Return (x, y) of the center of cell containing provided text 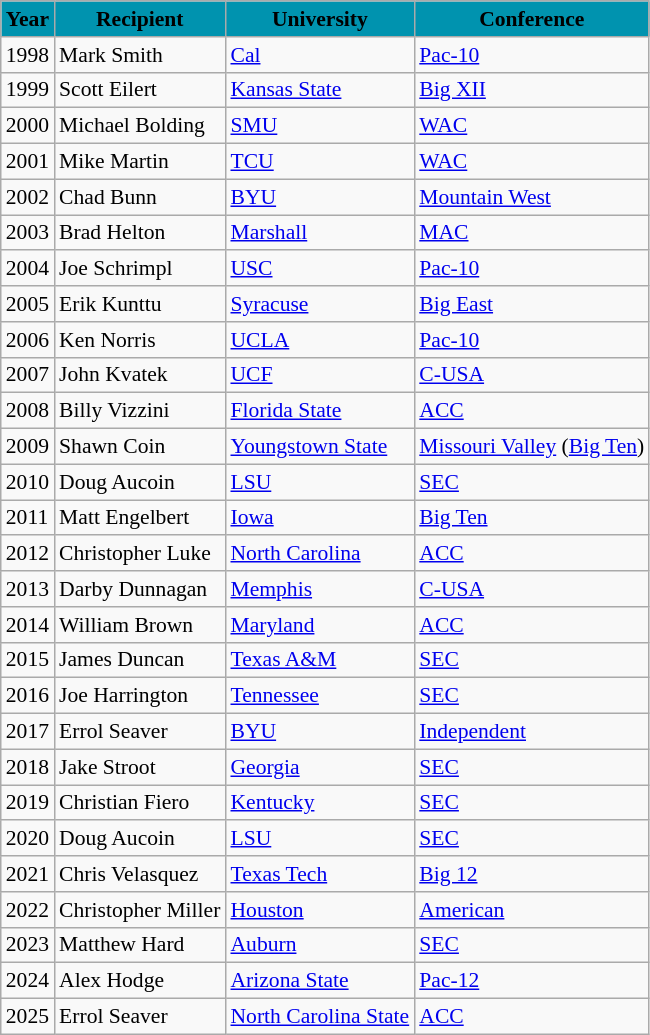
Brad Helton (140, 233)
2003 (28, 233)
2010 (28, 482)
Independent (532, 732)
2013 (28, 589)
2016 (28, 696)
2006 (28, 340)
Christopher Luke (140, 554)
MAC (532, 233)
Matthew Hard (140, 945)
Houston (320, 910)
Big 12 (532, 874)
2000 (28, 126)
American (532, 910)
2019 (28, 803)
2020 (28, 839)
Big XII (532, 90)
Memphis (320, 589)
John Kvatek (140, 375)
Joe Harrington (140, 696)
Christian Fiero (140, 803)
Maryland (320, 625)
1998 (28, 55)
Shawn Coin (140, 447)
UCF (320, 375)
Chad Bunn (140, 197)
2005 (28, 304)
William Brown (140, 625)
2012 (28, 554)
TCU (320, 162)
Tennessee (320, 696)
UCLA (320, 340)
Mike Martin (140, 162)
Chris Velasquez (140, 874)
2021 (28, 874)
Big Ten (532, 518)
2014 (28, 625)
SMU (320, 126)
Erik Kunttu (140, 304)
North Carolina (320, 554)
2022 (28, 910)
Cal (320, 55)
Big East (532, 304)
Arizona State (320, 981)
North Carolina State (320, 1017)
Ken Norris (140, 340)
Christopher Miller (140, 910)
2002 (28, 197)
James Duncan (140, 660)
Scott Eilert (140, 90)
Youngstown State (320, 447)
Conference (532, 19)
2018 (28, 767)
2017 (28, 732)
Kansas State (320, 90)
2008 (28, 411)
2015 (28, 660)
Matt Engelbert (140, 518)
1999 (28, 90)
Billy Vizzini (140, 411)
Jake Stroot (140, 767)
Missouri Valley (Big Ten) (532, 447)
Marshall (320, 233)
2024 (28, 981)
2001 (28, 162)
USC (320, 269)
2011 (28, 518)
Iowa (320, 518)
Year (28, 19)
Syracuse (320, 304)
Alex Hodge (140, 981)
Mark Smith (140, 55)
2023 (28, 945)
Pac-12 (532, 981)
Kentucky (320, 803)
University (320, 19)
Texas Tech (320, 874)
Florida State (320, 411)
Joe Schrimpl (140, 269)
Michael Bolding (140, 126)
Mountain West (532, 197)
2009 (28, 447)
2025 (28, 1017)
Auburn (320, 945)
Georgia (320, 767)
2007 (28, 375)
2004 (28, 269)
Recipient (140, 19)
Darby Dunnagan (140, 589)
Texas A&M (320, 660)
